Determine the (x, y) coordinate at the center of the cell enclosing the given text.  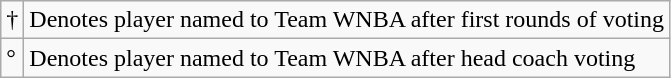
° (12, 58)
Denotes player named to Team WNBA after head coach voting (347, 58)
† (12, 20)
Denotes player named to Team WNBA after first rounds of voting (347, 20)
